Pinpoint the cell where the given text exists, returning its (X, Y) midpoint coordinate. 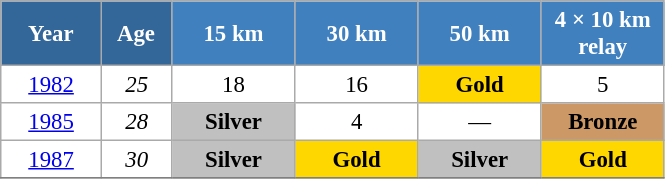
5 (602, 85)
30 (136, 160)
4 × 10 km relay (602, 34)
Year (52, 34)
25 (136, 85)
1982 (52, 85)
18 (234, 85)
15 km (234, 34)
50 km (480, 34)
— (480, 122)
28 (136, 122)
1987 (52, 160)
30 km (356, 34)
Age (136, 34)
16 (356, 85)
Bronze (602, 122)
4 (356, 122)
1985 (52, 122)
